Search for the cell housing the specified text and yield its [x, y] center coordinate. 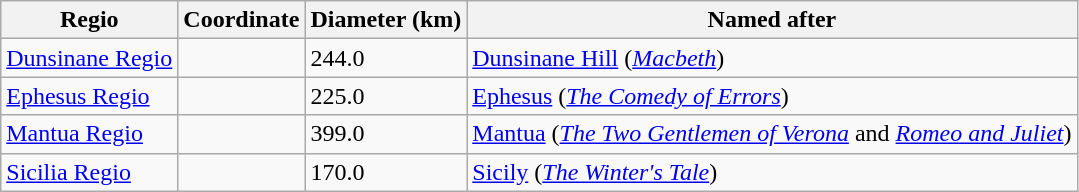
Diameter (km) [386, 20]
225.0 [386, 96]
Regio [90, 20]
399.0 [386, 134]
244.0 [386, 58]
Sicilia Regio [90, 172]
Mantua (The Two Gentlemen of Verona and Romeo and Juliet) [772, 134]
Dunsinane Regio [90, 58]
Coordinate [242, 20]
Dunsinane Hill (Macbeth) [772, 58]
Mantua Regio [90, 134]
Ephesus (The Comedy of Errors) [772, 96]
Sicily (The Winter's Tale) [772, 172]
Ephesus Regio [90, 96]
170.0 [386, 172]
Named after [772, 20]
